For the text-containing cell, return its midpoint in [X, Y] coordinate format. 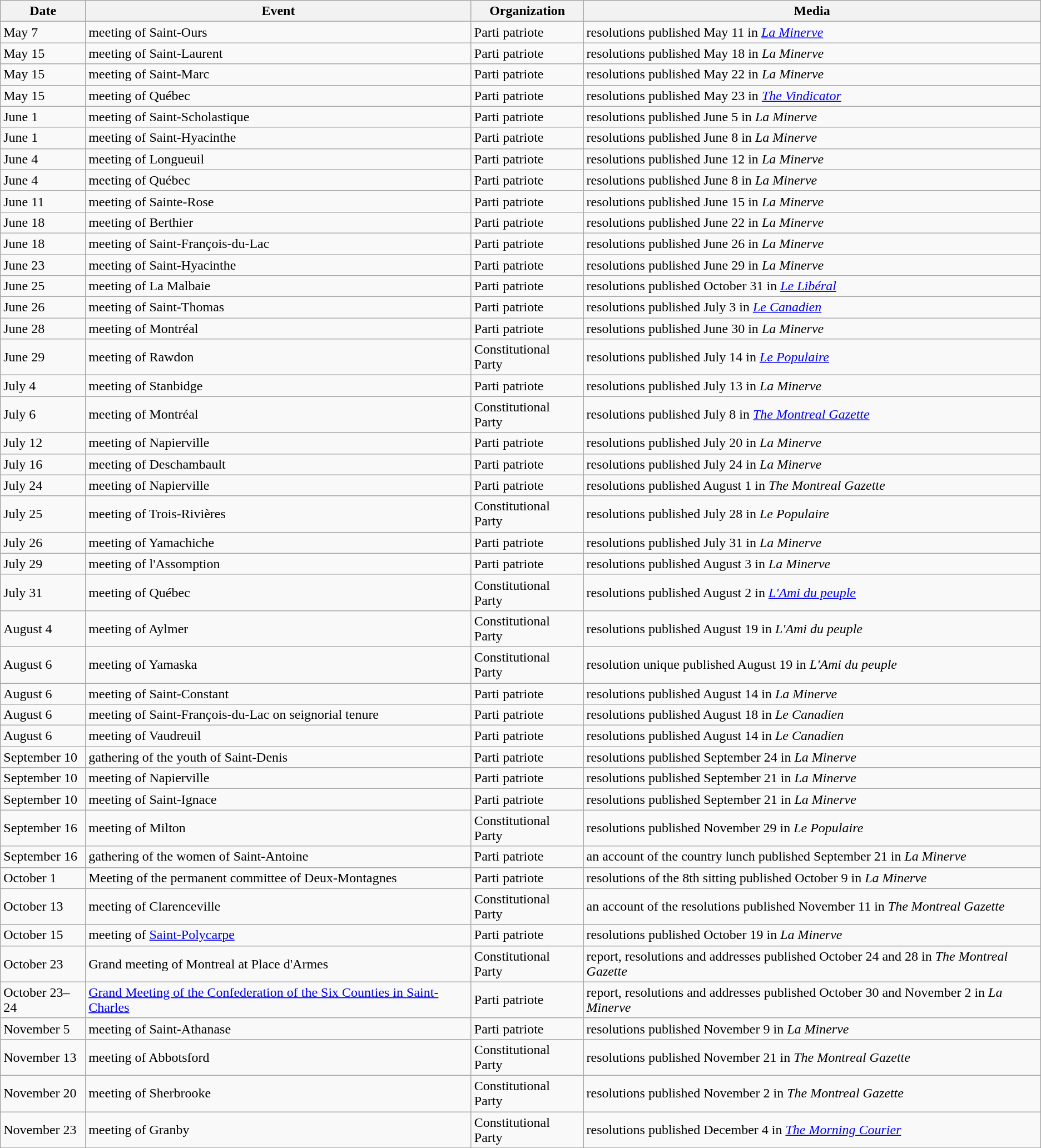
resolutions published June 26 in La Minerve [812, 243]
July 26 [43, 543]
meeting of Saint-Laurent [279, 53]
resolutions published September 24 in La Minerve [812, 757]
meeting of Trois-Rivières [279, 514]
June 25 [43, 286]
meeting of Deschambault [279, 464]
resolutions published May 18 in La Minerve [812, 53]
meeting of Abbotsford [279, 1057]
July 12 [43, 443]
resolutions published November 21 in The Montreal Gazette [812, 1057]
gathering of the youth of Saint-Denis [279, 757]
Event [279, 11]
June 29 [43, 357]
June 11 [43, 201]
meeting of Saint-Constant [279, 693]
October 15 [43, 935]
resolutions published May 23 in The Vindicator [812, 96]
meeting of Sherbrooke [279, 1093]
resolutions published October 31 in Le Libéral [812, 286]
meeting of Yamaska [279, 665]
resolutions published August 1 in The Montreal Gazette [812, 485]
July 4 [43, 386]
resolutions published November 2 in The Montreal Gazette [812, 1093]
meeting of La Malbaie [279, 286]
resolutions published June 5 in La Minerve [812, 117]
meeting of Clarenceville [279, 906]
July 29 [43, 564]
resolutions published June 30 in La Minerve [812, 329]
resolutions published August 3 in La Minerve [812, 564]
July 24 [43, 485]
meeting of Longueuil [279, 159]
resolutions published June 12 in La Minerve [812, 159]
meeting of Rawdon [279, 357]
Grand Meeting of the Confederation of the Six Counties in Saint-Charles [279, 1000]
October 13 [43, 906]
resolutions published May 22 in La Minerve [812, 74]
resolutions published July 3 in Le Canadien [812, 307]
meeting of Saint-Athanase [279, 1028]
August 4 [43, 628]
resolutions published August 18 in Le Canadien [812, 715]
report, resolutions and addresses published October 24 and 28 in The Montreal Gazette [812, 964]
resolutions published November 29 in Le Populaire [812, 828]
resolutions of the 8th sitting published October 9 in La Minerve [812, 878]
November 23 [43, 1130]
gathering of the women of Saint-Antoine [279, 857]
July 6 [43, 415]
resolutions published June 29 in La Minerve [812, 265]
meeting of Granby [279, 1130]
meeting of Saint-Ours [279, 32]
October 23 [43, 964]
July 31 [43, 593]
May 7 [43, 32]
resolutions published July 8 in The Montreal Gazette [812, 415]
October 23–24 [43, 1000]
an account of the resolutions published November 11 in The Montreal Gazette [812, 906]
meeting of Sainte-Rose [279, 201]
meeting of Saint-François-du-Lac on seignorial tenure [279, 715]
meeting of Vaudreuil [279, 736]
November 5 [43, 1028]
meeting of Aylmer [279, 628]
resolutions published August 19 in L'Ami du peuple [812, 628]
meeting of Saint-Ignace [279, 799]
resolutions published May 11 in La Minerve [812, 32]
resolutions published July 14 in Le Populaire [812, 357]
meeting of l'Assomption [279, 564]
resolutions published December 4 in The Morning Courier [812, 1130]
resolutions published October 19 in La Minerve [812, 935]
meeting of Yamachiche [279, 543]
Date [43, 11]
an account of the country lunch published September 21 in La Minerve [812, 857]
resolution unique published August 19 in L'Ami du peuple [812, 665]
resolutions published July 20 in La Minerve [812, 443]
resolutions published July 13 in La Minerve [812, 386]
June 26 [43, 307]
November 20 [43, 1093]
meeting of Saint-Thomas [279, 307]
meeting of Saint-Polycarpe [279, 935]
November 13 [43, 1057]
resolutions published June 22 in La Minerve [812, 222]
June 28 [43, 329]
resolutions published August 14 in Le Canadien [812, 736]
July 25 [43, 514]
meeting of Saint-François-du-Lac [279, 243]
resolutions published July 24 in La Minerve [812, 464]
Grand meeting of Montreal at Place d'Armes [279, 964]
resolutions published July 31 in La Minerve [812, 543]
resolutions published August 2 in L'Ami du peuple [812, 593]
resolutions published July 28 in Le Populaire [812, 514]
resolutions published November 9 in La Minerve [812, 1028]
July 16 [43, 464]
Meeting of the permanent committee of Deux-Montagnes [279, 878]
meeting of Saint-Marc [279, 74]
resolutions published June 15 in La Minerve [812, 201]
October 1 [43, 878]
Media [812, 11]
meeting of Saint-Scholastique [279, 117]
meeting of Milton [279, 828]
report, resolutions and addresses published October 30 and November 2 in La Minerve [812, 1000]
resolutions published August 14 in La Minerve [812, 693]
June 23 [43, 265]
meeting of Stanbidge [279, 386]
meeting of Berthier [279, 222]
Organization [527, 11]
